Scan for the cell matching the given text and deliver its (X, Y) coordinate at center. 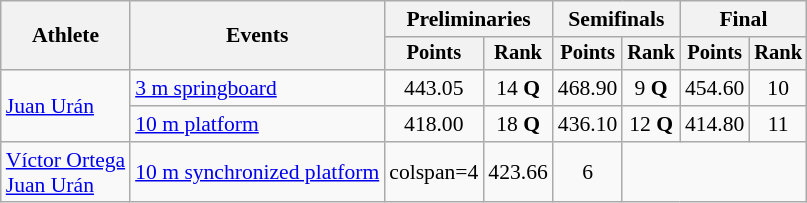
Preliminaries (468, 19)
18 Q (518, 124)
423.66 (518, 172)
436.10 (588, 124)
colspan=4 (434, 172)
Final (744, 19)
3 m springboard (257, 88)
6 (588, 172)
9 Q (651, 88)
418.00 (434, 124)
Juan Urán (66, 106)
10 (778, 88)
14 Q (518, 88)
Events (257, 36)
Víctor OrtegaJuan Urán (66, 172)
Semifinals (616, 19)
443.05 (434, 88)
11 (778, 124)
414.80 (714, 124)
10 m synchronized platform (257, 172)
10 m platform (257, 124)
Athlete (66, 36)
468.90 (588, 88)
12 Q (651, 124)
454.60 (714, 88)
